Output the [X, Y] coordinate of the center of the cell containing the given text.  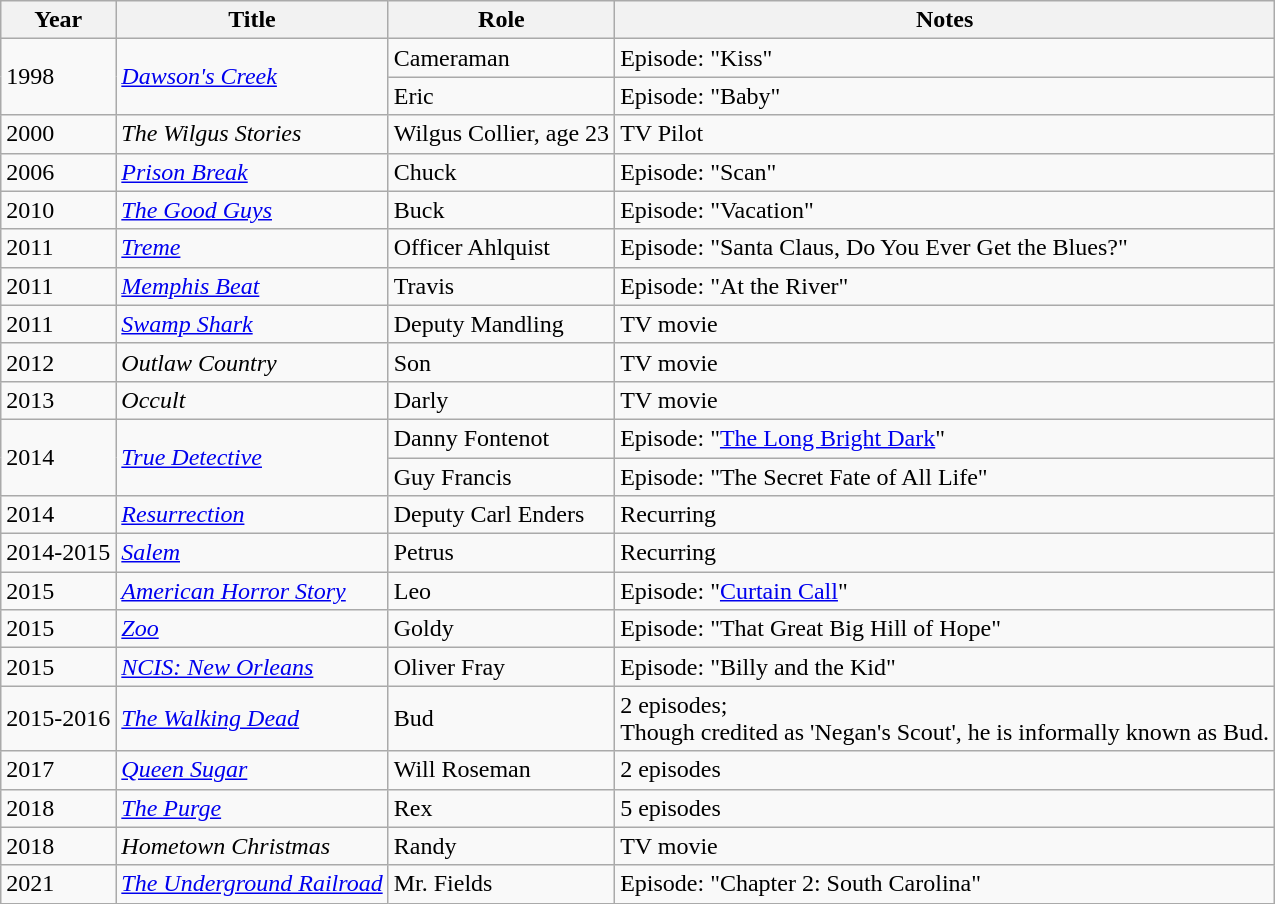
American Horror Story [252, 591]
Eric [501, 96]
Episode: "At the River" [945, 286]
Darly [501, 400]
Swamp Shark [252, 324]
2014-2015 [58, 553]
2000 [58, 134]
Petrus [501, 553]
Hometown Christmas [252, 846]
5 episodes [945, 808]
NCIS: New Orleans [252, 667]
Will Roseman [501, 770]
Travis [501, 286]
Year [58, 20]
2015-2016 [58, 718]
Memphis Beat [252, 286]
Goldy [501, 629]
Episode: "Chapter 2: South Carolina" [945, 884]
Occult [252, 400]
The Good Guys [252, 210]
Bud [501, 718]
Episode: "Vacation" [945, 210]
2006 [58, 172]
Buck [501, 210]
Cameraman [501, 58]
Son [501, 362]
Mr. Fields [501, 884]
2 episodes [945, 770]
The Underground Railroad [252, 884]
Notes [945, 20]
Deputy Carl Enders [501, 515]
Leo [501, 591]
Episode: "Scan" [945, 172]
The Walking Dead [252, 718]
2 episodes;Though credited as 'Negan's Scout', he is informally known as Bud. [945, 718]
Zoo [252, 629]
Chuck [501, 172]
The Wilgus Stories [252, 134]
True Detective [252, 457]
Role [501, 20]
Resurrection [252, 515]
Officer Ahlquist [501, 248]
2012 [58, 362]
2017 [58, 770]
Oliver Fray [501, 667]
Treme [252, 248]
1998 [58, 77]
Wilgus Collier, age 23 [501, 134]
Episode: "Santa Claus, Do You Ever Get the Blues?" [945, 248]
Salem [252, 553]
2013 [58, 400]
Episode: "Kiss" [945, 58]
The Purge [252, 808]
2010 [58, 210]
Episode: "That Great Big Hill of Hope" [945, 629]
Title [252, 20]
Episode: "The Long Bright Dark" [945, 438]
TV Pilot [945, 134]
Outlaw Country [252, 362]
Dawson's Creek [252, 77]
Episode: "Baby" [945, 96]
Danny Fontenot [501, 438]
Deputy Mandling [501, 324]
Episode: "Billy and the Kid" [945, 667]
Rex [501, 808]
Guy Francis [501, 477]
Prison Break [252, 172]
Randy [501, 846]
2021 [58, 884]
Queen Sugar [252, 770]
Episode: "Curtain Call" [945, 591]
Episode: "The Secret Fate of All Life" [945, 477]
